Search for the cell housing the specified text and yield its (X, Y) center coordinate. 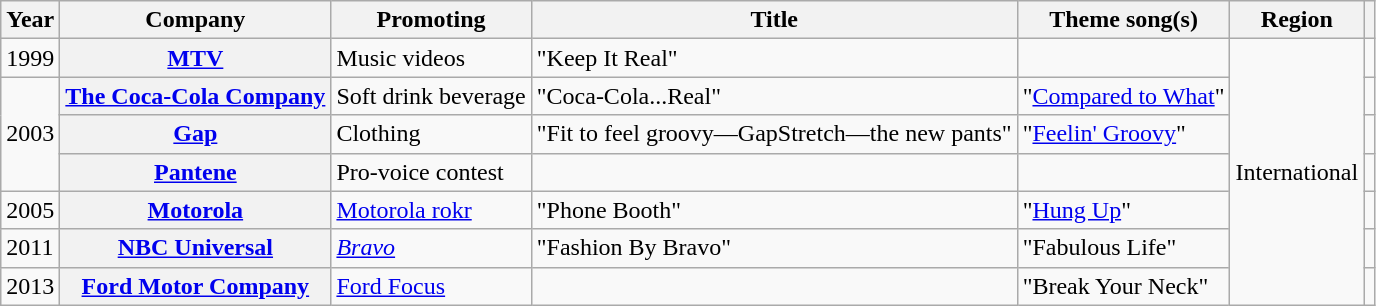
Pro-voice contest (431, 172)
Music videos (431, 58)
The Coca-Cola Company (196, 96)
Region (1297, 20)
Ford Motor Company (196, 286)
"Fabulous Life" (1124, 248)
Title (774, 20)
Promoting (431, 20)
"Hung Up" (1124, 210)
"Feelin' Groovy" (1124, 134)
Year (30, 20)
1999 (30, 58)
NBC Universal (196, 248)
MTV (196, 58)
"Keep It Real" (774, 58)
"Coca-Cola...Real" (774, 96)
Gap (196, 134)
"Break Your Neck" (1124, 286)
Theme song(s) (1124, 20)
Motorola rokr (431, 210)
Ford Focus (431, 286)
Pantene (196, 172)
Motorola (196, 210)
2013 (30, 286)
2003 (30, 134)
Soft drink beverage (431, 96)
Clothing (431, 134)
"Fit to feel groovy—GapStretch—the new pants" (774, 134)
Bravo (431, 248)
Company (196, 20)
International (1297, 172)
2011 (30, 248)
2005 (30, 210)
"Phone Booth" (774, 210)
"Fashion By Bravo" (774, 248)
"Compared to What" (1124, 96)
